From the cell containing the given text, extract its center point as [X, Y] coordinate. 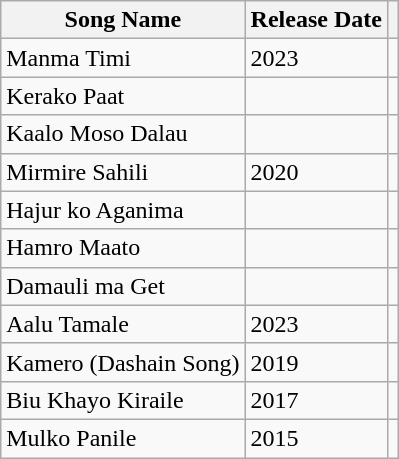
Kamero (Dashain Song) [123, 362]
Biu Khayo Kiraile [123, 400]
Aalu Tamale [123, 324]
2017 [316, 400]
2019 [316, 362]
Kerako Paat [123, 96]
Mirmire Sahili [123, 172]
Manma Timi [123, 58]
Release Date [316, 20]
Kaalo Moso Dalau [123, 134]
2015 [316, 438]
Hamro Maato [123, 248]
Mulko Panile [123, 438]
Damauli ma Get [123, 286]
Hajur ko Aganima [123, 210]
Song Name [123, 20]
2020 [316, 172]
